Search for the cell housing the specified text and yield its [X, Y] center coordinate. 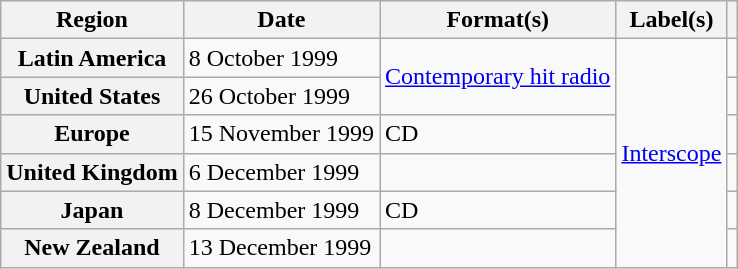
United States [92, 96]
Contemporary hit radio [498, 77]
8 October 1999 [281, 58]
New Zealand [92, 248]
Label(s) [672, 20]
Europe [92, 134]
8 December 1999 [281, 210]
Region [92, 20]
Japan [92, 210]
Interscope [672, 153]
26 October 1999 [281, 96]
15 November 1999 [281, 134]
6 December 1999 [281, 172]
13 December 1999 [281, 248]
Latin America [92, 58]
United Kingdom [92, 172]
Format(s) [498, 20]
Date [281, 20]
